Identify which cell holds the provided text, then report its [X, Y] central coordinate. 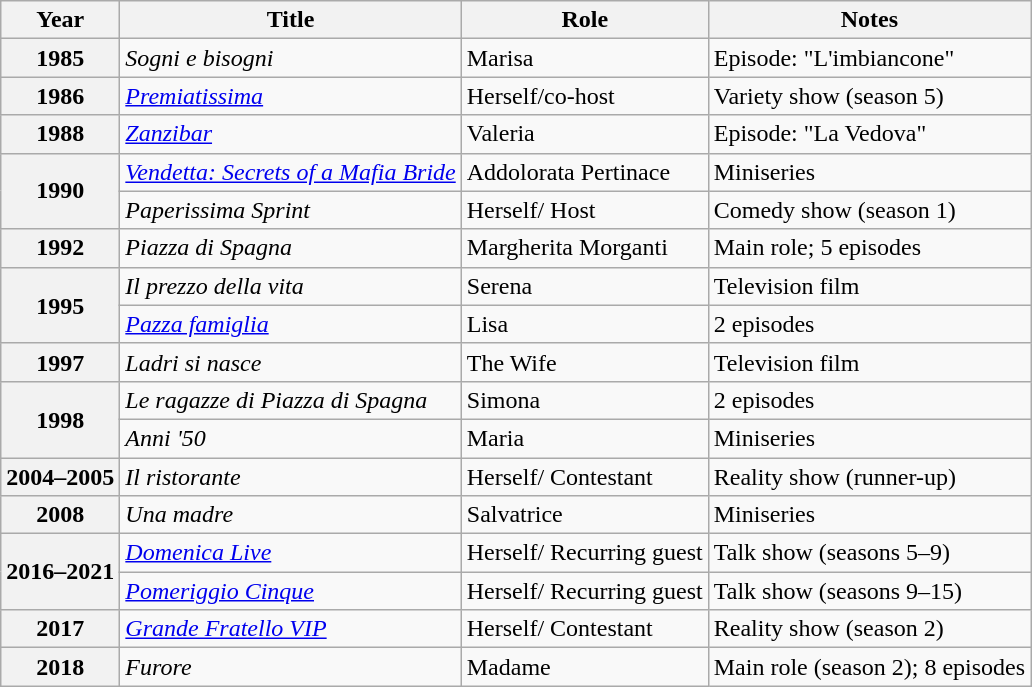
Episode: "La Vedova" [869, 134]
Addolorata Pertinace [584, 172]
Anni '50 [290, 438]
Valeria [584, 134]
1990 [60, 191]
2004–2005 [60, 477]
1985 [60, 58]
Paperissima Sprint [290, 210]
Una madre [290, 515]
Reality show (runner-up) [869, 477]
2008 [60, 515]
2017 [60, 629]
Serena [584, 286]
2016–2021 [60, 572]
Premiatissima [290, 96]
Il ristorante [290, 477]
Piazza di Spagna [290, 248]
Pomeriggio Cinque [290, 591]
Comedy show (season 1) [869, 210]
Ladri si nasce [290, 362]
Lisa [584, 324]
The Wife [584, 362]
1998 [60, 419]
Vendetta: Secrets of a Mafia Bride [290, 172]
Talk show (seasons 9–15) [869, 591]
Grande Fratello VIP [290, 629]
Zanzibar [290, 134]
Reality show (season 2) [869, 629]
Furore [290, 667]
1986 [60, 96]
Sogni e bisogni [290, 58]
Main role; 5 episodes [869, 248]
1995 [60, 305]
Episode: "L'imbiancone" [869, 58]
Role [584, 20]
Herself/co-host [584, 96]
Main role (season 2); 8 episodes [869, 667]
Herself/ Host [584, 210]
Le ragazze di Piazza di Spagna [290, 400]
Maria [584, 438]
Talk show (seasons 5–9) [869, 553]
Marisa [584, 58]
Salvatrice [584, 515]
1988 [60, 134]
Il prezzo della vita [290, 286]
Year [60, 20]
1997 [60, 362]
Variety show (season 5) [869, 96]
Title [290, 20]
Margherita Morganti [584, 248]
Notes [869, 20]
Domenica Live [290, 553]
2018 [60, 667]
Madame [584, 667]
1992 [60, 248]
Pazza famiglia [290, 324]
Simona [584, 400]
